Pinpoint the cell where the given text exists, returning its (X, Y) midpoint coordinate. 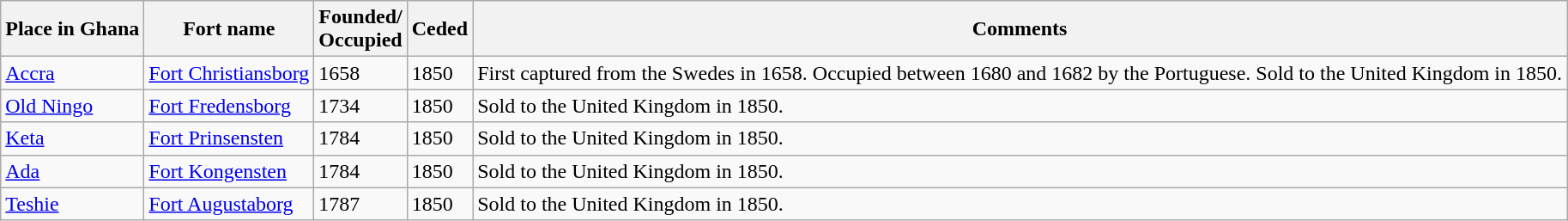
Fort Prinsensten (229, 138)
Keta (72, 138)
1787 (360, 204)
Place in Ghana (72, 29)
1734 (360, 106)
Fort Fredensborg (229, 106)
1658 (360, 73)
Accra (72, 73)
Fort Augustaborg (229, 204)
Comments (1020, 29)
Ceded (439, 29)
Fort Kongensten (229, 171)
Old Ningo (72, 106)
Founded/Occupied (360, 29)
Fort name (229, 29)
Teshie (72, 204)
Ada (72, 171)
First captured from the Swedes in 1658. Occupied between 1680 and 1682 by the Portuguese. Sold to the United Kingdom in 1850. (1020, 73)
Fort Christiansborg (229, 73)
